Determine the [x, y] coordinate at the center of the cell enclosing the given text.  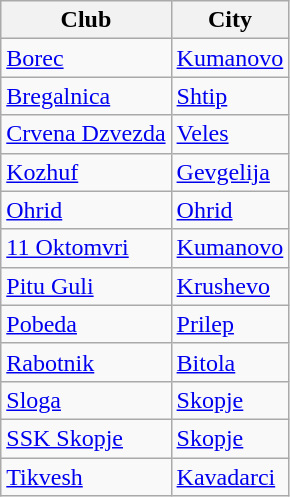
Bitola [230, 362]
Prilep [230, 324]
Veles [230, 134]
Sloga [86, 400]
Shtip [230, 96]
Crvena Dzvezda [86, 134]
Gevgelija [230, 172]
11 Oktomvri [86, 248]
Borec [86, 58]
Krushevo [230, 286]
Pitu Guli [86, 286]
Pobeda [86, 324]
SSK Skopje [86, 438]
Bregalnica [86, 96]
Rabotnik [86, 362]
City [230, 20]
Tikvesh [86, 477]
Kozhuf [86, 172]
Club [86, 20]
Kavadarci [230, 477]
